Extract the [x, y] coordinate from the center of the cell holding the provided text.  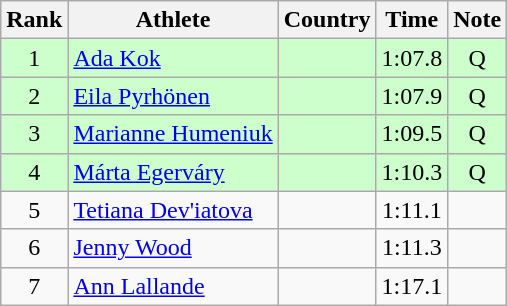
4 [34, 172]
1:11.3 [412, 248]
Jenny Wood [173, 248]
Time [412, 20]
Note [478, 20]
Tetiana Dev'iatova [173, 210]
Ada Kok [173, 58]
Eila Pyrhönen [173, 96]
2 [34, 96]
Rank [34, 20]
1:07.9 [412, 96]
6 [34, 248]
1:11.1 [412, 210]
3 [34, 134]
1:09.5 [412, 134]
5 [34, 210]
7 [34, 286]
1:10.3 [412, 172]
Márta Egerváry [173, 172]
Country [327, 20]
1:07.8 [412, 58]
Ann Lallande [173, 286]
1 [34, 58]
1:17.1 [412, 286]
Athlete [173, 20]
Marianne Humeniuk [173, 134]
